Locate the cell with the specified text and output its [X, Y] center coordinate. 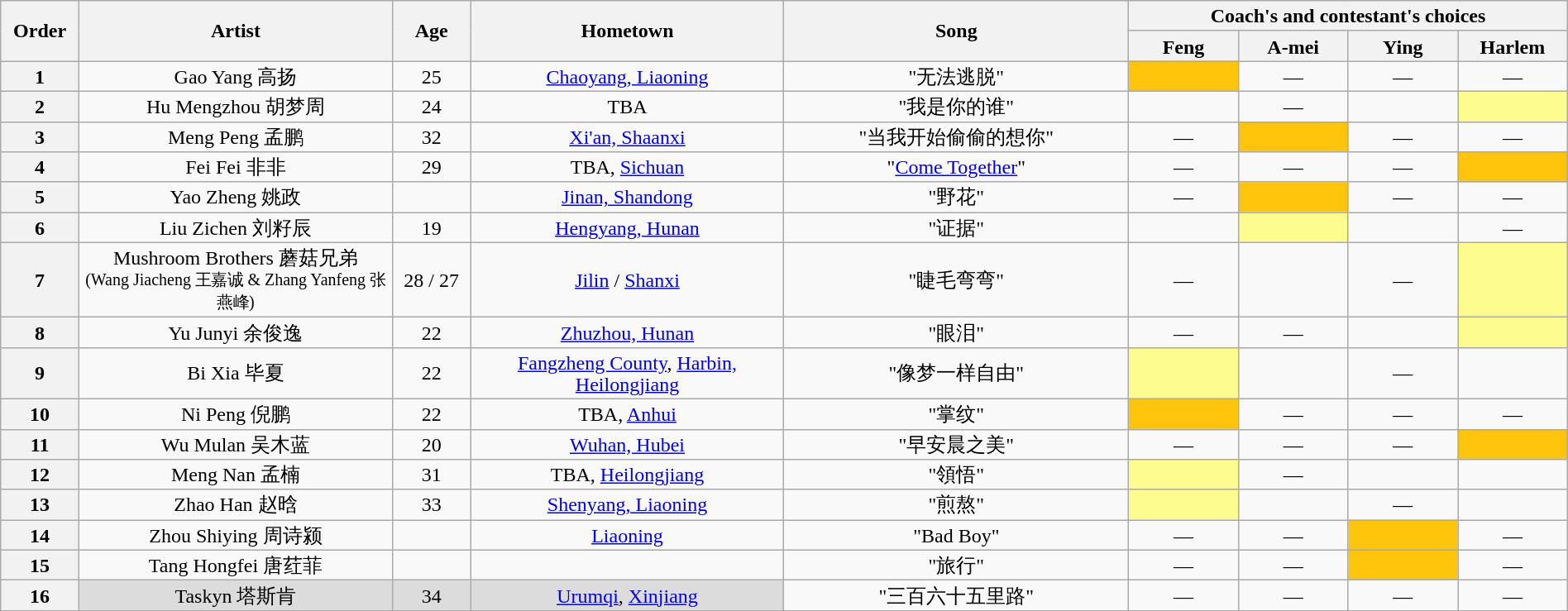
Xi'an, Shaanxi [627, 137]
"三百六十五里路" [956, 595]
Gao Yang 高扬 [235, 76]
Hu Mengzhou 胡梦周 [235, 106]
15 [40, 566]
"早安晨之美" [956, 445]
"旅行" [956, 566]
"煎熬" [956, 504]
Wuhan, Hubei [627, 445]
"睫毛弯弯" [956, 279]
32 [432, 137]
Tang Hongfei 唐荭菲 [235, 566]
Meng Nan 孟楠 [235, 475]
28 / 27 [432, 279]
"野花" [956, 197]
Harlem [1513, 46]
Jilin / Shanxi [627, 279]
33 [432, 504]
Bi Xia 毕夏 [235, 373]
Liu Zichen 刘籽辰 [235, 228]
Jinan, Shandong [627, 197]
Zhuzhou, Hunan [627, 332]
24 [432, 106]
7 [40, 279]
TBA, Anhui [627, 413]
5 [40, 197]
Artist [235, 31]
11 [40, 445]
A-mei [1293, 46]
"无法逃脱" [956, 76]
Yao Zheng 姚政 [235, 197]
Order [40, 31]
Coach's and contestant's choices [1348, 17]
34 [432, 595]
"Come Together" [956, 167]
3 [40, 137]
2 [40, 106]
Fangzheng County, Harbin, Heilongjiang [627, 373]
"证据" [956, 228]
"領悟" [956, 475]
Meng Peng 孟鹏 [235, 137]
Zhou Shiying 周诗颍 [235, 536]
4 [40, 167]
Feng [1184, 46]
6 [40, 228]
Mushroom Brothers 蘑菇兄弟(Wang Jiacheng 王嘉诚 & Zhang Yanfeng 张燕峰) [235, 279]
Liaoning [627, 536]
29 [432, 167]
Fei Fei 非非 [235, 167]
Age [432, 31]
TBA, Sichuan [627, 167]
Chaoyang, Liaoning [627, 76]
Shenyang, Liaoning [627, 504]
TBA [627, 106]
Taskyn 塔斯肯 [235, 595]
Ni Peng 倪鹏 [235, 413]
1 [40, 76]
12 [40, 475]
"当我开始偷偷的想你" [956, 137]
Ying [1403, 46]
Urumqi, Xinjiang [627, 595]
8 [40, 332]
Hometown [627, 31]
Song [956, 31]
Wu Mulan 吴木蓝 [235, 445]
TBA, Heilongjiang [627, 475]
"眼泪" [956, 332]
"我是你的谁" [956, 106]
16 [40, 595]
Yu Junyi 余俊逸 [235, 332]
9 [40, 373]
"Bad Boy" [956, 536]
19 [432, 228]
Zhao Han 赵晗 [235, 504]
10 [40, 413]
20 [432, 445]
13 [40, 504]
"像梦一样自由" [956, 373]
31 [432, 475]
14 [40, 536]
25 [432, 76]
"掌纹" [956, 413]
Hengyang, Hunan [627, 228]
